Pinpoint the cell where the given text exists, returning its [X, Y] midpoint coordinate. 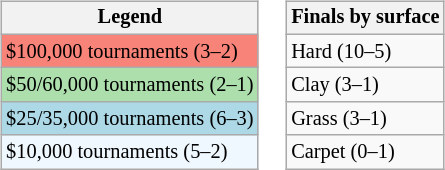
Legend [130, 18]
$50/60,000 tournaments (2–1) [130, 85]
Finals by surface [365, 18]
$100,000 tournaments (3–2) [130, 51]
Carpet (0–1) [365, 152]
Grass (3–1) [365, 119]
Clay (3–1) [365, 85]
Hard (10–5) [365, 51]
$10,000 tournaments (5–2) [130, 152]
$25/35,000 tournaments (6–3) [130, 119]
